Return the [X, Y] coordinate for the center point of the cell that contains the specified text.  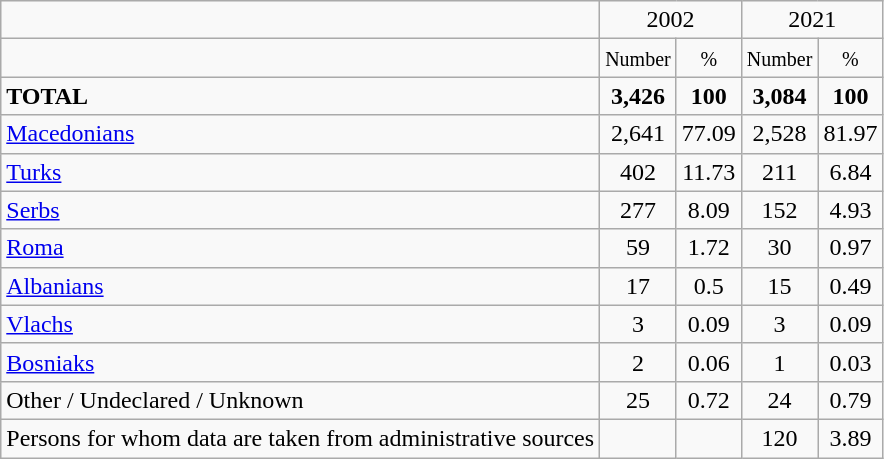
Albanians [300, 286]
17 [638, 286]
Serbs [300, 210]
Roma [300, 248]
0.03 [850, 362]
8.09 [708, 210]
402 [638, 172]
152 [780, 210]
2021 [812, 20]
3.89 [850, 438]
59 [638, 248]
3,084 [780, 96]
1 [780, 362]
277 [638, 210]
0.06 [708, 362]
0.97 [850, 248]
24 [780, 400]
81.97 [850, 134]
4.93 [850, 210]
1.72 [708, 248]
Persons for whom data are taken from administrative sources [300, 438]
2002 [671, 20]
15 [780, 286]
11.73 [708, 172]
2,528 [780, 134]
Macedonians [300, 134]
6.84 [850, 172]
Turks [300, 172]
0.5 [708, 286]
TOTAL [300, 96]
2 [638, 362]
3,426 [638, 96]
120 [780, 438]
211 [780, 172]
2,641 [638, 134]
Other / Undeclared / Unknown [300, 400]
0.72 [708, 400]
Bosniaks [300, 362]
77.09 [708, 134]
Vlachs [300, 324]
0.49 [850, 286]
0.79 [850, 400]
30 [780, 248]
25 [638, 400]
